Provide the (x, y) coordinate of the cell's center where the given text is located.  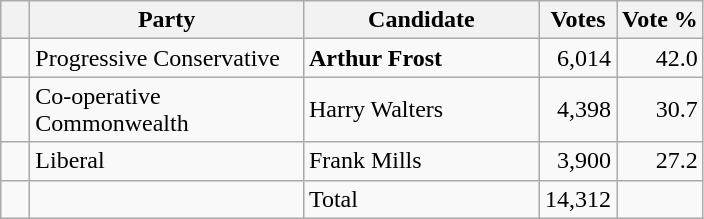
27.2 (660, 161)
6,014 (578, 58)
Liberal (167, 161)
3,900 (578, 161)
Votes (578, 20)
Party (167, 20)
Harry Walters (421, 110)
30.7 (660, 110)
Co-operative Commonwealth (167, 110)
14,312 (578, 199)
Arthur Frost (421, 58)
Total (421, 199)
Progressive Conservative (167, 58)
Candidate (421, 20)
4,398 (578, 110)
42.0 (660, 58)
Frank Mills (421, 161)
Vote % (660, 20)
